From the cell containing the given text, extract its center point as (X, Y) coordinate. 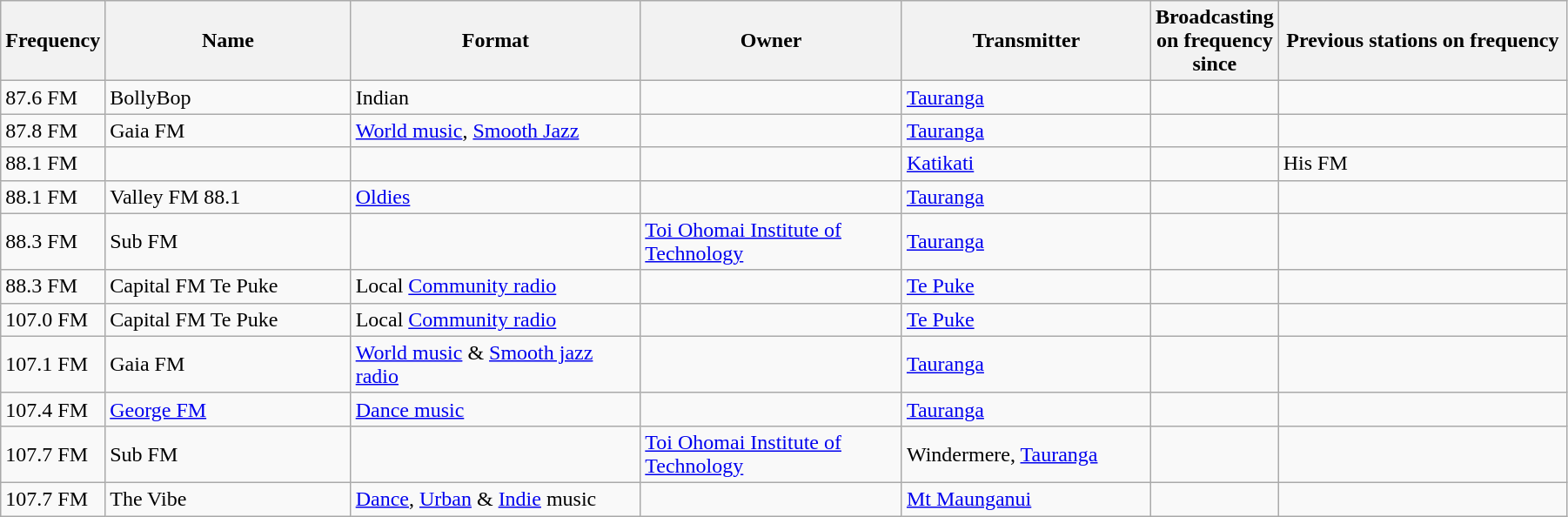
Frequency (53, 41)
Oldies (496, 197)
World music, Smooth Jazz (496, 131)
Broadcasting on frequency since (1215, 41)
Katikati (1026, 164)
107.0 FM (53, 319)
His FM (1422, 164)
George FM (228, 409)
Mt Maunganui (1026, 499)
107.1 FM (53, 364)
Dance music (496, 409)
World music & Smooth jazz radio (496, 364)
87.6 FM (53, 97)
Owner (771, 41)
Previous stations on frequency (1422, 41)
107.4 FM (53, 409)
Indian (496, 97)
Transmitter (1026, 41)
87.8 FM (53, 131)
Dance, Urban & Indie music (496, 499)
Name (228, 41)
The Vibe (228, 499)
BollyBop (228, 97)
Valley FM 88.1 (228, 197)
Windermere, Tauranga (1026, 454)
Format (496, 41)
